Return (X, Y) of the center of cell containing provided text 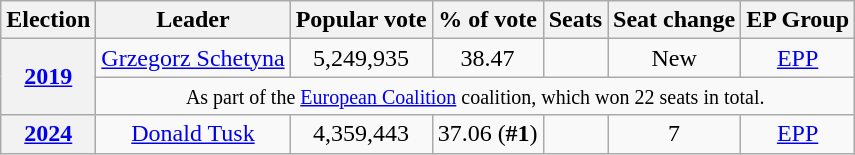
Seat change (674, 20)
EP Group (798, 20)
Donald Tusk (193, 134)
New (674, 58)
5,249,935 (361, 58)
38.47 (488, 58)
7 (674, 134)
Popular vote (361, 20)
Election (48, 20)
37.06 (#1) (488, 134)
Seats (575, 20)
4,359,443 (361, 134)
2019 (48, 77)
Grzegorz Schetyna (193, 58)
2024 (48, 134)
% of vote (488, 20)
Leader (193, 20)
As part of the European Coalition coalition, which won 22 seats in total. (476, 96)
